Extract the [x, y] coordinate from the center of the cell holding the provided text.  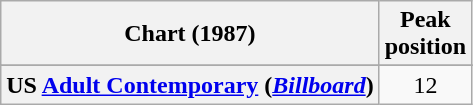
12 [425, 85]
US Adult Contemporary (Billboard) [190, 85]
Chart (1987) [190, 34]
Peakposition [425, 34]
